Locate the cell with the specified text and output its [X, Y] center coordinate. 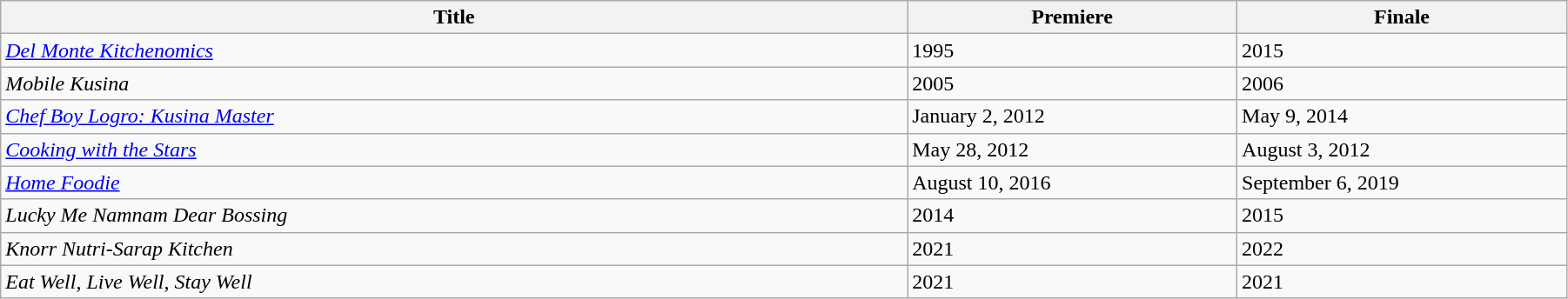
Del Monte Kitchenomics [454, 50]
August 10, 2016 [1072, 183]
Finale [1403, 17]
May 9, 2014 [1403, 116]
2022 [1403, 249]
Premiere [1072, 17]
Chef Boy Logro: Kusina Master [454, 116]
Title [454, 17]
Eat Well, Live Well, Stay Well [454, 282]
August 3, 2012 [1403, 149]
2014 [1072, 216]
Home Foodie [454, 183]
January 2, 2012 [1072, 116]
May 28, 2012 [1072, 149]
Knorr Nutri-Sarap Kitchen [454, 249]
2006 [1403, 83]
2005 [1072, 83]
September 6, 2019 [1403, 183]
1995 [1072, 50]
Mobile Kusina [454, 83]
Cooking with the Stars [454, 149]
Lucky Me Namnam Dear Bossing [454, 216]
